Pinpoint the cell where the given text exists, returning its (x, y) midpoint coordinate. 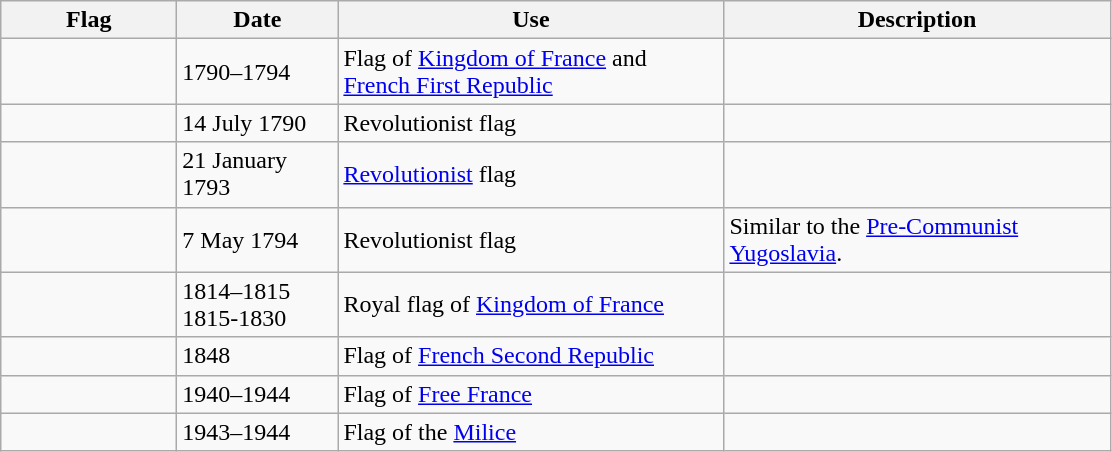
7 May 1794 (258, 240)
Flag of Free France (531, 394)
1940–1944 (258, 394)
Description (917, 20)
Similar to the Pre-Communist Yugoslavia. (917, 240)
1848 (258, 356)
14 July 1790 (258, 123)
1814–1815 1815-1830 (258, 304)
1943–1944 (258, 432)
Flag (89, 20)
Royal flag of Kingdom of France (531, 304)
Flag of French Second Republic (531, 356)
1790–1794 (258, 72)
Flag of Kingdom of France and French First Republic (531, 72)
Date (258, 20)
Use (531, 20)
21 January 1793 (258, 174)
Flag of the Milice (531, 432)
